Output the [X, Y] coordinate of the center of the cell containing the given text.  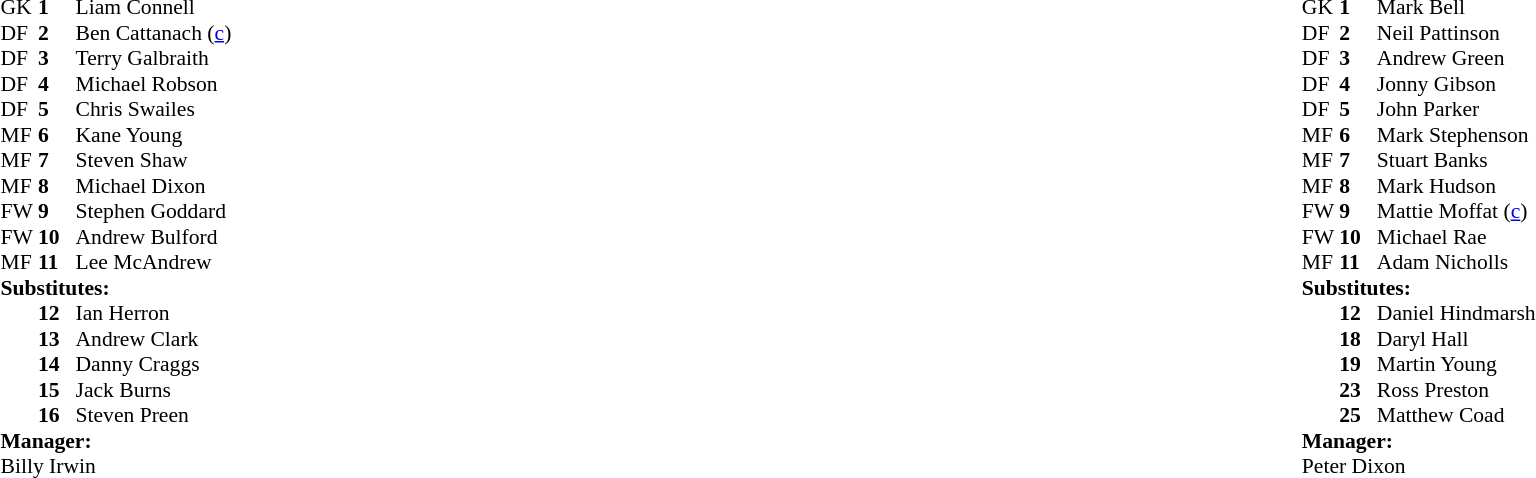
Ben Cattanach (c) [154, 33]
Steven Preen [154, 415]
Lee McAndrew [154, 263]
Martin Young [1456, 365]
Daryl Hall [1456, 339]
Stephen Goddard [154, 211]
Michael Robson [154, 84]
Andrew Green [1456, 59]
Chris Swailes [154, 109]
Andrew Clark [154, 339]
14 [57, 365]
Ross Preston [1456, 390]
Stuart Banks [1456, 161]
16 [57, 415]
Daniel Hindmarsh [1456, 313]
Steven Shaw [154, 161]
Mark Stephenson [1456, 135]
Andrew Bulford [154, 237]
Mark Hudson [1456, 186]
23 [1358, 390]
Adam Nicholls [1456, 263]
Neil Pattinson [1456, 33]
Jack Burns [154, 390]
Mattie Moffat (c) [1456, 211]
Jonny Gibson [1456, 84]
Terry Galbraith [154, 59]
13 [57, 339]
15 [57, 390]
18 [1358, 339]
Kane Young [154, 135]
John Parker [1456, 109]
Danny Craggs [154, 365]
Matthew Coad [1456, 415]
Michael Dixon [154, 186]
25 [1358, 415]
Ian Herron [154, 313]
19 [1358, 365]
Michael Rae [1456, 237]
